Pinpoint the cell where the given text exists, returning its (X, Y) midpoint coordinate. 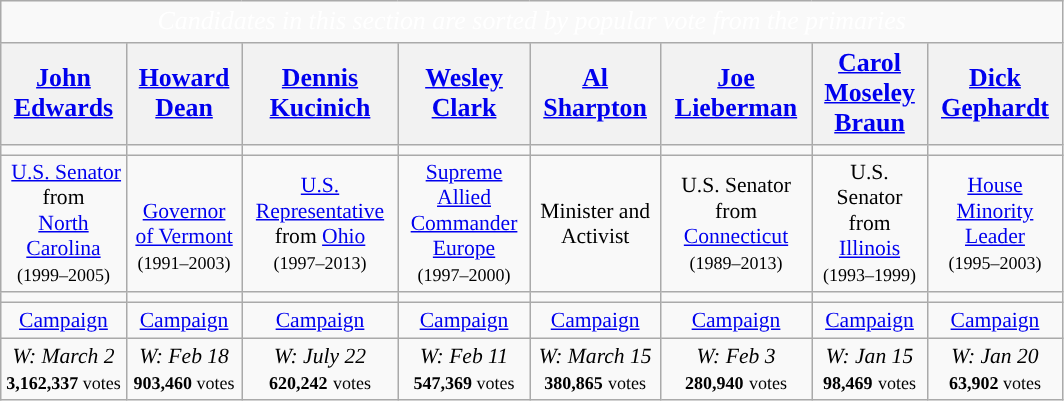
Governor of Vermont(1991–2003) (184, 224)
Dennis Kucinich (320, 94)
W: Feb 11547,369 votes (464, 368)
W: March 15380,865 votes (595, 368)
Howard Dean (184, 94)
W: March 23,162,337 votes (64, 368)
Joe Lieberman (736, 94)
W: July 22620,242 votes (320, 368)
U.S. Senatorfrom Illinois(1993–1999) (870, 224)
Candidates in this section are sorted by popular vote from the primaries (532, 22)
U.S. Senator fromNorth Carolina(1999–2005) (64, 224)
U.S. Representative from Ohio(1997–2013) (320, 224)
W: Jan 1598,469 votes (870, 368)
Minister and Activist (595, 224)
House Minority Leader(1995–2003) (994, 224)
Supreme AlliedCommander Europe(1997–2000) (464, 224)
Carol MoseleyBraun (870, 94)
U.S. Senatorfrom Connecticut(1989–2013) (736, 224)
John Edwards (64, 94)
Wesley Clark (464, 94)
W: Feb 18903,460 votes (184, 368)
Dick Gephardt (994, 94)
W: Feb 3280,940 votes (736, 368)
Al Sharpton (595, 94)
W: Jan 2063,902 votes (994, 368)
